Find where the given text appears and provide that cell's center as (x, y) coordinate. 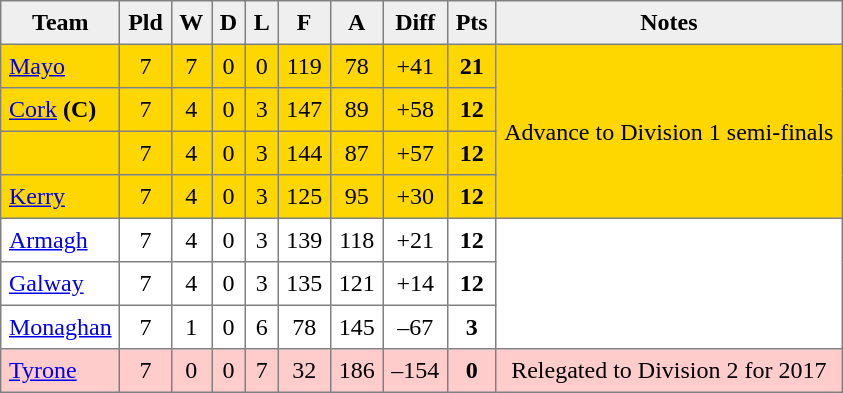
Galway (60, 284)
D (229, 23)
1 (191, 327)
87 (356, 153)
+58 (415, 110)
144 (304, 153)
L (262, 23)
Armagh (60, 240)
139 (304, 240)
Pld (146, 23)
135 (304, 284)
Diff (415, 23)
Relegated to Division 2 for 2017 (669, 371)
–154 (415, 371)
W (191, 23)
+41 (415, 66)
Mayo (60, 66)
6 (262, 327)
+30 (415, 197)
145 (356, 327)
A (356, 23)
89 (356, 110)
F (304, 23)
Cork (C) (60, 110)
21 (471, 66)
121 (356, 284)
186 (356, 371)
118 (356, 240)
Kerry (60, 197)
+14 (415, 284)
Monaghan (60, 327)
95 (356, 197)
–67 (415, 327)
Notes (669, 23)
119 (304, 66)
+57 (415, 153)
Advance to Division 1 semi-finals (669, 131)
Team (60, 23)
32 (304, 371)
125 (304, 197)
Pts (471, 23)
Tyrone (60, 371)
+21 (415, 240)
147 (304, 110)
